Extract the [X, Y] coordinate from the center of the cell holding the provided text.  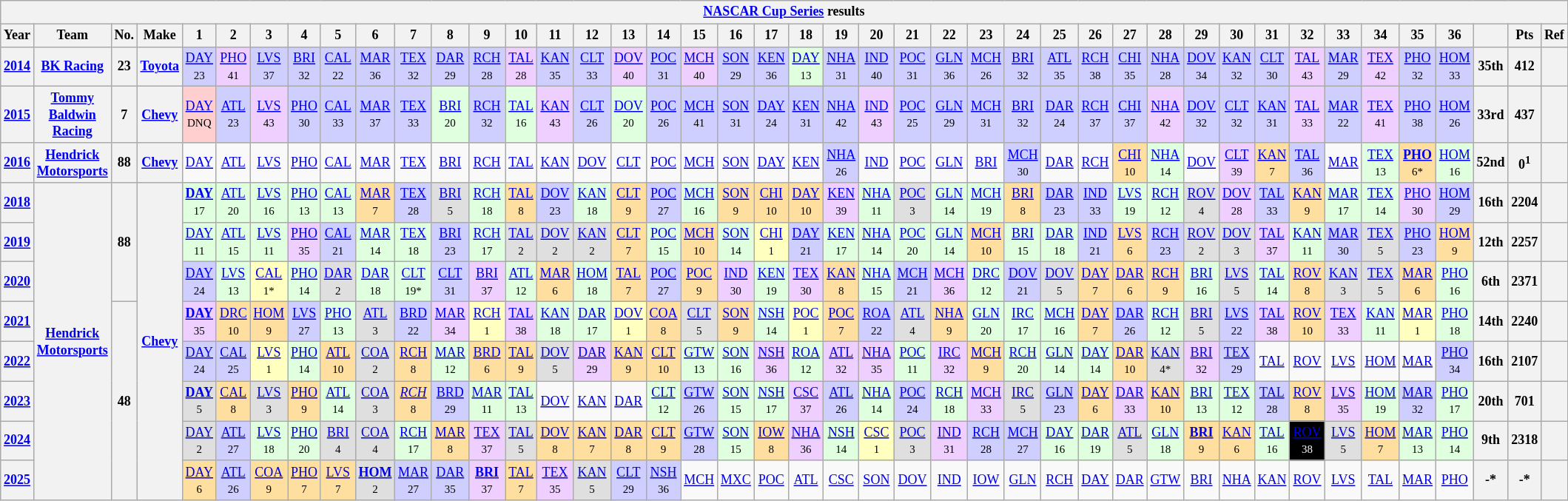
TEX28 [414, 203]
IND33 [1095, 203]
ROV10 [1308, 322]
2240 [1524, 322]
DAR24 [1060, 115]
DAR8 [628, 441]
LVS3 [269, 401]
PHO32 [1418, 67]
IND40 [877, 67]
MCH41 [699, 115]
IRC32 [949, 361]
34 [1381, 36]
DOV40 [628, 67]
DOV21 [1023, 282]
25 [1060, 36]
TAL37 [1272, 242]
NSH17 [771, 401]
POC25 [912, 115]
MCH36 [949, 282]
LVS13 [233, 282]
COA9 [269, 480]
NHA9 [949, 322]
TEX32 [414, 67]
8 [450, 36]
SON31 [736, 115]
KAN8 [841, 282]
TAL36 [1308, 163]
701 [1524, 401]
DAY17 [199, 203]
437 [1524, 115]
HOM2 [375, 480]
2024 [18, 441]
NHA26 [841, 163]
MAR30 [1343, 242]
LVS19 [1129, 203]
DAY16 [1060, 441]
MAR12 [450, 361]
LVS1 [269, 361]
GLN36 [949, 67]
MCH31 [986, 115]
MAR1 [1418, 322]
36 [1455, 36]
GTW13 [699, 361]
9 [487, 36]
CLT30 [1272, 67]
MAR37 [375, 115]
DAY21 [806, 242]
CAL22 [337, 67]
SON16 [736, 361]
DAY23 [199, 67]
BRI4 [337, 441]
Make [160, 36]
MCH30 [1023, 163]
DOV8 [555, 441]
DRC12 [986, 282]
ROA12 [806, 361]
TEX14 [1381, 203]
20th [1490, 401]
PHO38 [1418, 115]
DAR33 [1129, 401]
Tommy Baldwin Racing [73, 115]
KAN4* [1165, 361]
35th [1490, 67]
14th [1490, 322]
CLT26 [592, 115]
2371 [1524, 282]
IND30 [736, 282]
CLT10 [663, 361]
DAR35 [450, 480]
33rd [1490, 115]
CAL1* [269, 282]
6th [1490, 282]
3 [269, 36]
DOV28 [1236, 203]
TAL8 [521, 203]
ATL20 [233, 203]
11 [555, 36]
MAR29 [1343, 67]
RCH9 [1165, 282]
DAY35 [199, 322]
IOW [986, 480]
ROA22 [877, 322]
DAY10 [806, 203]
2019 [18, 242]
2014 [18, 67]
TEX29 [1236, 361]
12 [592, 36]
IND43 [877, 115]
RCH1 [487, 322]
PHO34 [1455, 361]
2016 [18, 163]
COA8 [663, 322]
HOM16 [1455, 163]
BK Racing [73, 67]
2025 [18, 480]
15 [699, 36]
2318 [1524, 441]
COA3 [375, 401]
CHI37 [1129, 115]
DAY2 [199, 441]
GTW28 [699, 441]
LVS16 [269, 203]
PHO41 [233, 67]
KEN39 [841, 203]
SON14 [736, 242]
PHO7 [305, 480]
CLT19* [414, 282]
KAN3 [1343, 282]
ATL14 [337, 401]
TAL2 [521, 242]
DAR19 [1095, 441]
6 [375, 36]
TEX42 [1381, 67]
CSC37 [806, 401]
DOV32 [1202, 115]
CLT32 [1236, 115]
2 [233, 36]
HOM29 [1455, 203]
ATL35 [1060, 67]
BRI23 [450, 242]
2021 [18, 322]
KEN19 [771, 282]
LVS35 [1343, 401]
DRC10 [233, 322]
GTW [1165, 480]
TAL9 [521, 361]
2204 [1524, 203]
35 [1418, 36]
TEX13 [1381, 163]
HOM19 [1381, 401]
GLN23 [1060, 401]
COA2 [375, 361]
CLT33 [592, 67]
26 [1095, 36]
KAN35 [555, 67]
ATL5 [1129, 441]
27 [1129, 36]
No. [124, 36]
GLN29 [949, 115]
LVS18 [269, 441]
52nd [1490, 163]
TAL43 [1308, 67]
GTW26 [699, 401]
KEN36 [771, 67]
IND31 [949, 441]
16 [736, 36]
LVS11 [269, 242]
2257 [1524, 242]
KEN [806, 163]
5 [337, 36]
17 [771, 36]
10 [521, 36]
DOV1 [628, 322]
IRC17 [1023, 322]
Ref [1555, 36]
MAR34 [450, 322]
KAN6 [1236, 441]
31 [1272, 36]
CLT31 [450, 282]
PHO6* [1418, 163]
RCH20 [1023, 361]
KAN32 [1236, 67]
PHO23 [1418, 242]
NHA35 [877, 361]
RCH37 [1095, 115]
DOV3 [1236, 242]
CAL33 [337, 115]
CLT29 [628, 480]
IND21 [1095, 242]
MAR22 [1343, 115]
NHA28 [1165, 67]
POC20 [912, 242]
POC26 [663, 115]
CLT39 [1236, 163]
TAL5 [521, 441]
POC1 [806, 322]
22 [949, 36]
TEX [414, 163]
MAR36 [375, 67]
IRC5 [1023, 401]
DAY5 [199, 401]
GLN20 [986, 322]
BRI16 [1202, 282]
KAN2 [592, 242]
MCH9 [986, 361]
2018 [18, 203]
Toyota [160, 67]
MAR14 [375, 242]
BRI9 [1202, 441]
DOV20 [628, 115]
TAL14 [1272, 282]
01 [1524, 163]
POC7 [841, 322]
ROV2 [1202, 242]
18 [806, 36]
PHO35 [305, 242]
ATL15 [233, 242]
NHA36 [806, 441]
CAL [337, 163]
HOM7 [1381, 441]
32 [1308, 36]
TEX37 [487, 441]
2022 [18, 361]
2023 [18, 401]
IOW8 [771, 441]
20 [877, 36]
13 [628, 36]
KAN31 [1272, 115]
KEN31 [806, 115]
DAY13 [806, 67]
MAR27 [414, 480]
KAN5 [592, 480]
DAR17 [592, 322]
ATL23 [233, 115]
BRD6 [487, 361]
14 [663, 36]
ROV4 [1202, 203]
MCH40 [699, 67]
29 [1202, 36]
HOM33 [1455, 67]
ATL32 [841, 361]
HOM18 [592, 282]
POC9 [699, 282]
TEX35 [555, 480]
CSC [841, 480]
21 [912, 36]
PHO20 [305, 441]
MAR17 [1343, 203]
DAY11 [199, 242]
TEX12 [1236, 401]
MCH26 [986, 67]
MCH27 [1023, 441]
GLN18 [1165, 441]
MAR11 [487, 401]
COA4 [375, 441]
ATL27 [233, 441]
NHA [1236, 480]
DAR10 [1129, 361]
DOV23 [555, 203]
2020 [18, 282]
CAL21 [337, 242]
CAL8 [233, 401]
ATL10 [337, 361]
BRI13 [1202, 401]
33 [1343, 36]
ATL4 [912, 322]
1 [199, 36]
PHO17 [1455, 401]
19 [841, 36]
KAN43 [555, 115]
CLT12 [663, 401]
CHI35 [1129, 67]
48 [124, 401]
KEN17 [841, 242]
CHI1 [771, 242]
SON29 [736, 67]
BRI8 [1023, 203]
ATL12 [521, 282]
30 [1236, 36]
MCH21 [912, 282]
BRD29 [450, 401]
ATL3 [375, 322]
MAR8 [450, 441]
DOV2 [555, 242]
NHA15 [877, 282]
Year [18, 36]
LVS22 [1236, 322]
DOV34 [1202, 67]
4 [305, 36]
9th [1490, 441]
POC15 [663, 242]
24 [1023, 36]
TEX18 [414, 242]
LVS37 [269, 67]
KAN10 [1165, 401]
HOM [1381, 361]
HOM26 [1455, 115]
28 [1165, 36]
MCH33 [986, 401]
BRI15 [1023, 242]
CSC1 [877, 441]
12th [1490, 242]
DAYDNQ [199, 115]
RCH32 [487, 115]
RCH23 [1165, 242]
TAL13 [521, 401]
POC24 [912, 401]
LVS43 [269, 115]
NHA31 [841, 67]
TEX30 [806, 282]
PHO16 [1455, 282]
BRD22 [414, 322]
LVS27 [305, 322]
MCH19 [986, 203]
CLT5 [699, 322]
MAR7 [375, 203]
DAR6 [1129, 282]
RCH38 [1095, 67]
Team [73, 36]
PHO18 [1455, 322]
DAR26 [1129, 322]
CAL25 [233, 361]
DAR2 [337, 282]
ROV38 [1308, 441]
BRI20 [450, 115]
TEX41 [1381, 115]
CLT [628, 163]
MXC [736, 480]
NHA11 [877, 203]
CAL13 [337, 203]
412 [1524, 67]
PHO9 [305, 401]
MAR13 [1418, 441]
DAY14 [1095, 361]
DAR23 [1060, 203]
LVS6 [1129, 242]
MAR32 [1418, 401]
NASCAR Cup Series results [784, 12]
2107 [1524, 361]
CLT7 [628, 242]
Pts [1524, 36]
LVS7 [337, 480]
POC11 [912, 361]
2015 [18, 115]
